Return [x, y] of the center of cell containing provided text 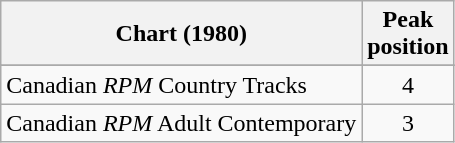
Peakposition [408, 34]
Canadian RPM Adult Contemporary [182, 123]
4 [408, 85]
Canadian RPM Country Tracks [182, 85]
3 [408, 123]
Chart (1980) [182, 34]
